Find where the given text appears and provide that cell's center as [X, Y] coordinate. 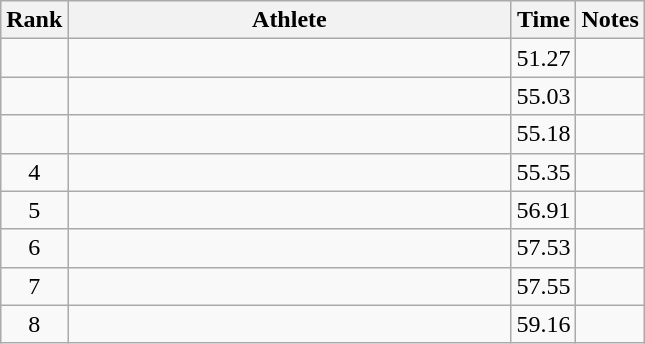
6 [34, 248]
59.16 [544, 324]
55.18 [544, 134]
Notes [610, 20]
55.35 [544, 172]
57.55 [544, 286]
Rank [34, 20]
5 [34, 210]
Athlete [290, 20]
8 [34, 324]
7 [34, 286]
4 [34, 172]
56.91 [544, 210]
51.27 [544, 58]
Time [544, 20]
57.53 [544, 248]
55.03 [544, 96]
